Extract the (x, y) coordinate from the center of the cell holding the provided text.  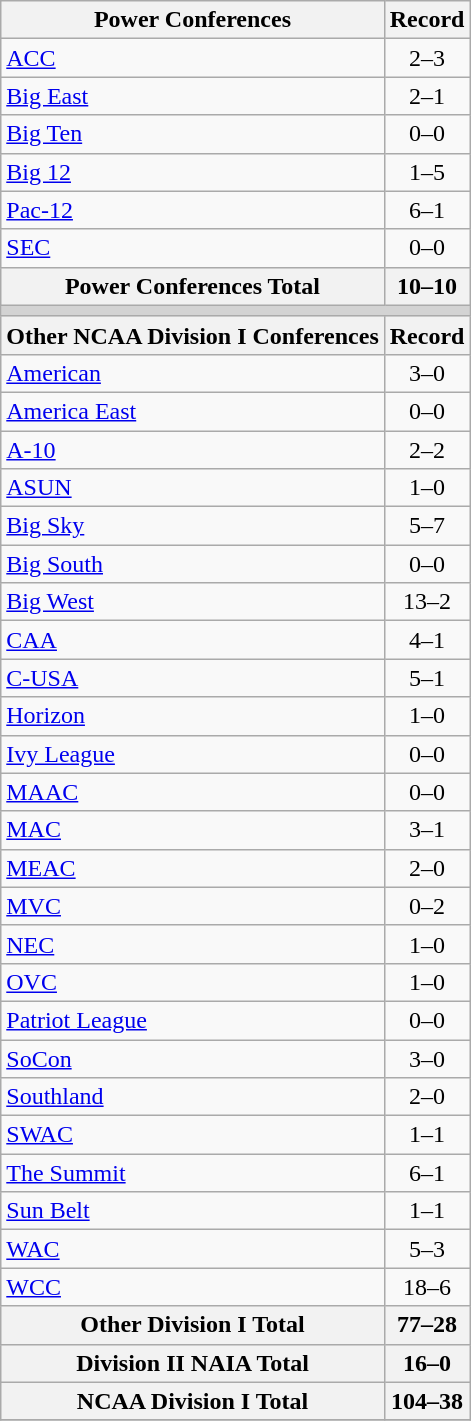
Big Ten (193, 134)
CAA (193, 640)
The Summit (193, 1173)
4–1 (427, 640)
WCC (193, 1287)
A-10 (193, 449)
Southland (193, 1097)
Big 12 (193, 172)
NEC (193, 944)
10–10 (427, 286)
ACC (193, 58)
C-USA (193, 678)
Patriot League (193, 1020)
Sun Belt (193, 1211)
16–0 (427, 1363)
SEC (193, 248)
77–28 (427, 1325)
Other NCAA Division I Conferences (193, 335)
1–5 (427, 172)
Pac-12 (193, 210)
3–1 (427, 830)
America East (193, 411)
Big South (193, 564)
Horizon (193, 716)
SoCon (193, 1059)
104–38 (427, 1401)
5–3 (427, 1249)
MAC (193, 830)
MAAC (193, 792)
5–1 (427, 678)
2–1 (427, 96)
SWAC (193, 1135)
OVC (193, 982)
Big East (193, 96)
Power Conferences Total (193, 286)
5–7 (427, 526)
13–2 (427, 602)
ASUN (193, 488)
MVC (193, 906)
WAC (193, 1249)
18–6 (427, 1287)
Big West (193, 602)
0–2 (427, 906)
MEAC (193, 868)
Other Division I Total (193, 1325)
NCAA Division I Total (193, 1401)
Power Conferences (193, 20)
Ivy League (193, 754)
2–2 (427, 449)
American (193, 373)
Division II NAIA Total (193, 1363)
Big Sky (193, 526)
2–3 (427, 58)
